Identify which cell holds the provided text, then report its (X, Y) central coordinate. 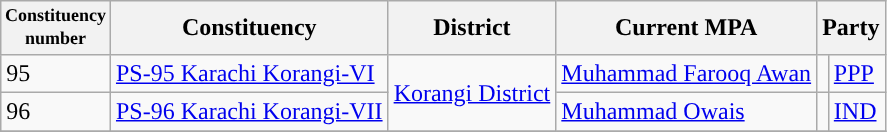
Current MPA (686, 28)
Korangi District (472, 92)
PS-95 Karachi Korangi-VI (249, 73)
Constituency number (56, 28)
Muhammad Owais (686, 111)
96 (56, 111)
Muhammad Farooq Awan (686, 73)
District (472, 28)
95 (56, 73)
Party (851, 28)
IND (856, 111)
Constituency (249, 28)
PPP (856, 73)
PS-96 Karachi Korangi-VII (249, 111)
